Pinpoint the cell where the given text exists, returning its (x, y) midpoint coordinate. 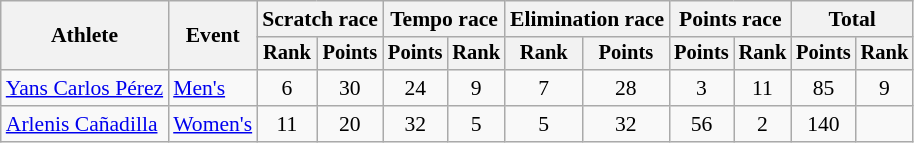
28 (626, 88)
Elimination race (587, 19)
85 (823, 88)
Total (852, 19)
Men's (212, 88)
Scratch race (320, 19)
Points race (730, 19)
140 (823, 124)
Tempo race (444, 19)
3 (701, 88)
Event (212, 36)
Yans Carlos Pérez (84, 88)
Women's (212, 124)
30 (350, 88)
20 (350, 124)
24 (415, 88)
56 (701, 124)
Athlete (84, 36)
6 (286, 88)
2 (763, 124)
Arlenis Cañadilla (84, 124)
7 (544, 88)
